For the text-containing cell, return its midpoint in [x, y] coordinate format. 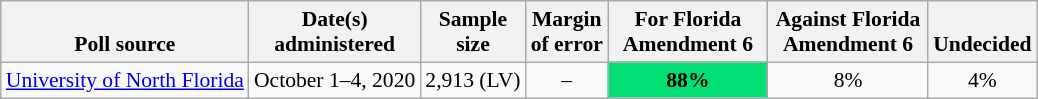
Poll source [125, 32]
Undecided [982, 32]
8% [848, 80]
4% [982, 80]
University of North Florida [125, 80]
– [567, 80]
Against Florida Amendment 6 [848, 32]
2,913 (LV) [472, 80]
October 1–4, 2020 [334, 80]
Samplesize [472, 32]
Date(s)administered [334, 32]
Marginof error [567, 32]
88% [688, 80]
For Florida Amendment 6 [688, 32]
